Capture the cell that displays the provided text and extract its (x, y) central coordinate. 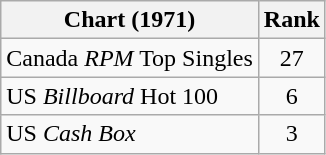
Chart (1971) (130, 20)
6 (292, 96)
Canada RPM Top Singles (130, 58)
3 (292, 134)
US Cash Box (130, 134)
US Billboard Hot 100 (130, 96)
Rank (292, 20)
27 (292, 58)
